Capture the cell that displays the provided text and extract its [X, Y] central coordinate. 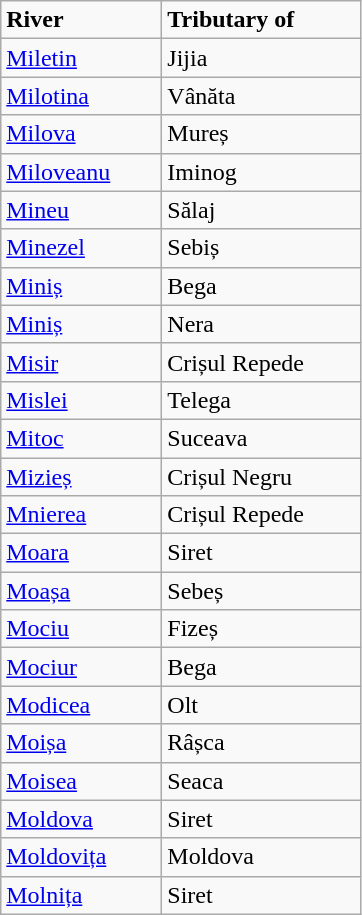
Mociu [82, 629]
Fizeș [262, 629]
Mitoc [82, 438]
Mislei [82, 400]
Milotina [82, 96]
Vânăta [262, 96]
Sebiș [262, 248]
Modicea [82, 705]
Miletin [82, 58]
Sălaj [262, 210]
Mineu [82, 210]
Mizieș [82, 477]
Moldovița [82, 857]
Moașa [82, 591]
Mociur [82, 667]
Crișul Negru [262, 477]
Moisea [82, 781]
Râșca [262, 743]
River [82, 20]
Tributary of [262, 20]
Iminog [262, 172]
Nera [262, 324]
Mnierea [82, 515]
Suceava [262, 438]
Sebeș [262, 591]
Molnița [82, 895]
Milova [82, 134]
Olt [262, 705]
Misir [82, 362]
Telega [262, 400]
Moișa [82, 743]
Moara [82, 553]
Mureș [262, 134]
Minezel [82, 248]
Miloveanu [82, 172]
Seaca [262, 781]
Jijia [262, 58]
